Return the (x, y) coordinate for the center point of the cell that contains the specified text.  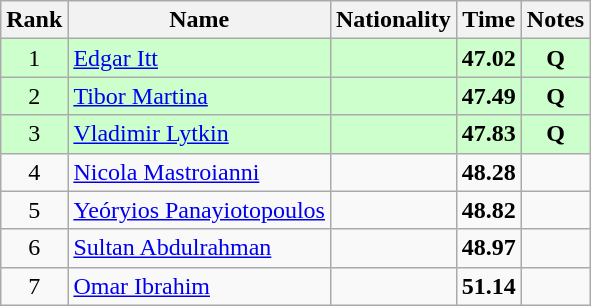
Nicola Mastroianni (200, 172)
5 (34, 210)
7 (34, 286)
3 (34, 134)
48.28 (488, 172)
Rank (34, 20)
Tibor Martina (200, 96)
48.97 (488, 248)
2 (34, 96)
47.02 (488, 58)
4 (34, 172)
Edgar Itt (200, 58)
Yeóryios Panayiotopoulos (200, 210)
6 (34, 248)
51.14 (488, 286)
Notes (555, 20)
Sultan Abdulrahman (200, 248)
Omar Ibrahim (200, 286)
Nationality (393, 20)
1 (34, 58)
47.83 (488, 134)
47.49 (488, 96)
Name (200, 20)
Vladimir Lytkin (200, 134)
48.82 (488, 210)
Time (488, 20)
